Return [x, y] of the center of cell containing provided text 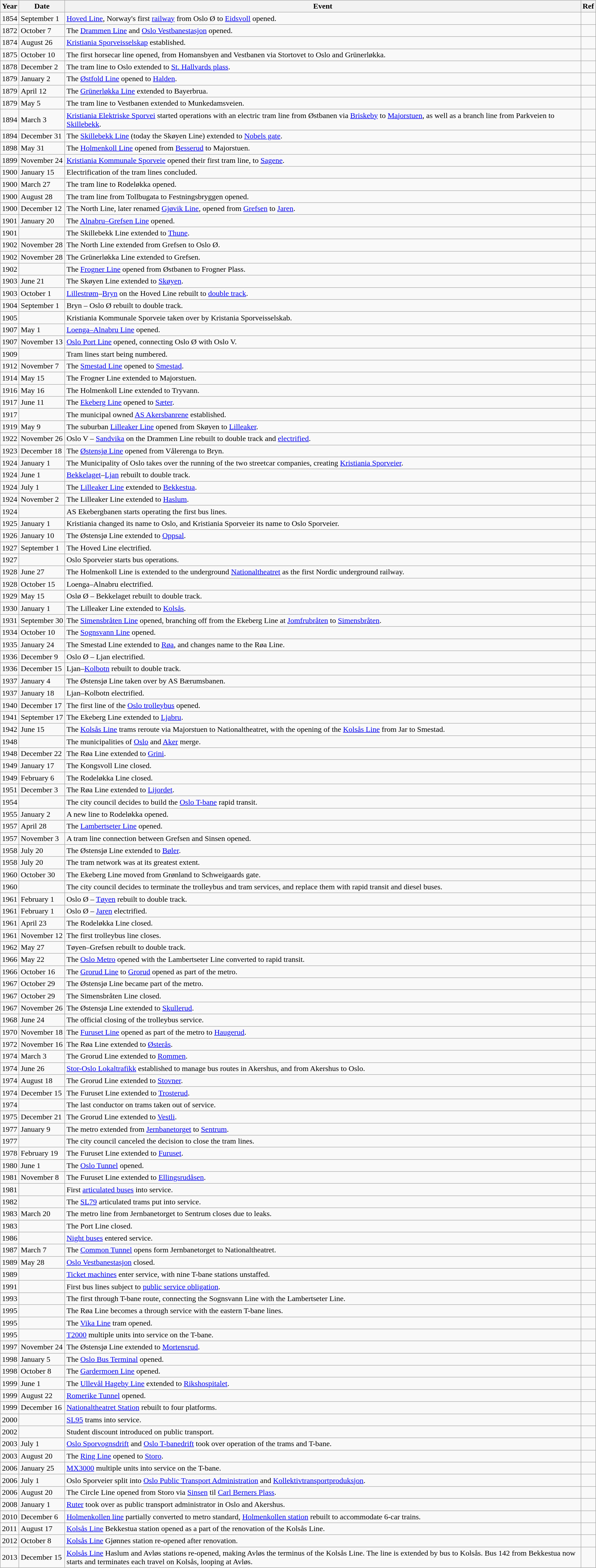
The first trolleybus line closes. [323, 935]
1987 [10, 1250]
The North Line, later renamed Gjøvik Line, opened from Grefsen to Jaren. [323, 209]
June 26 [42, 1068]
The Drammen Line and Oslo Vestbanestasjon opened. [323, 31]
June 21 [42, 281]
November 3 [42, 838]
The Frogner Line extended to Majorstuen. [323, 378]
The Oslo Bus Terminal opened. [323, 1359]
Stor-Oslo Lokaltrafikk established to manage bus routes in Akershus, and from Akershus to Oslo. [323, 1068]
The Østensjø Line extended to Skullerud. [323, 1008]
1940 [10, 705]
The Sognsvann Line opened. [323, 633]
Student discount introduced on public transport. [323, 1432]
The Ring Line opened to Storo. [323, 1456]
October 16 [42, 972]
1929 [10, 596]
Electrification of the tram lines concluded. [323, 172]
1878 [10, 67]
The tram line to Oslo extended to St. Hallvards plass. [323, 67]
Oslo Port Line opened, connecting Oslo Ø with Oslo V. [323, 342]
1905 [10, 318]
2012 [10, 1541]
MX3000 multiple units into service on the T-bane. [323, 1468]
1930 [10, 608]
1935 [10, 645]
1875 [10, 55]
The Furuset Line opened as part of the metro to Haugerud. [323, 1032]
The Furuset Line extended to Furuset. [323, 1153]
May 1 [42, 330]
June 15 [42, 729]
The Smestad Line extended to Røa, and changes name to the Røa Line. [323, 645]
August 18 [42, 1081]
Nationaltheatret Station rebuilt to four platforms. [323, 1408]
January 25 [42, 1468]
The metro line from Jernbanetorget to Sentrum closes due to leaks. [323, 1214]
January 17 [42, 766]
Hoved Line, Norway's first railway from Oslo Ø to Eidsvoll opened. [323, 18]
August 22 [42, 1396]
December 16 [42, 1408]
The Ekeberg Line extended to Ljabru. [323, 717]
Bryn – Oslo Ø rebuilt to double track. [323, 305]
December 22 [42, 754]
Loenga–Alnabru Line opened. [323, 330]
The Lilleaker Line extended to Kolsås. [323, 608]
A tram line connection between Grefsen and Sinsen opened. [323, 838]
The Grünerløkka Line extended to Bayerbrua. [323, 91]
November 12 [42, 935]
1970 [10, 1032]
1898 [10, 148]
1904 [10, 305]
December 17 [42, 705]
May 27 [42, 948]
The North Line extended from Grefsen to Oslo Ø. [323, 245]
2013 [10, 1557]
September 30 [42, 620]
The Port Line closed. [323, 1226]
The Grorud Line extended to Vestli. [323, 1117]
1986 [10, 1238]
The Furuset Line extended to Ellingsrudåsen. [323, 1178]
The tram line to Vestbanen extended to Munkedamsveien. [323, 103]
The Østensjø Line extended to Oppsal. [323, 535]
The first line of the Oslo trolleybus opened. [323, 705]
June 27 [42, 572]
The tram line from Tollbugata to Festningsbryggen opened. [323, 197]
The Østensjø Line extended to Bøler. [323, 850]
December 2 [42, 67]
The Grorud Line to Grorud opened as part of the metro. [323, 972]
November 18 [42, 1032]
The Kongsvoll Line closed. [323, 766]
December 31 [42, 136]
Kolsås Line Bekkestua station opened as a part of the renovation of the Kolsås Line. [323, 1529]
October 30 [42, 875]
The Vika Line tram opened. [323, 1323]
Tram lines start being numbered. [323, 354]
Ruter took over as public transport administrator in Oslo and Akershus. [323, 1504]
May 16 [42, 390]
The Skillebekk Line extended to Thune. [323, 233]
Oslo Sporvognsdrift and Oslo T-banedrift took over operation of the trams and T-bane. [323, 1444]
T2000 multiple units into service on the T-bane. [323, 1335]
1968 [10, 1020]
The city council decides to build the Oslo T-bane rapid transit. [323, 802]
February 19 [42, 1153]
1942 [10, 729]
The Hoved Line electrified. [323, 548]
November 7 [42, 366]
1975 [10, 1117]
Night buses entered service. [323, 1238]
The tram line to Rodeløkka opened. [323, 185]
February 6 [42, 778]
Ljan–Kolbotn rebuilt to double track. [323, 669]
The Alnabru–Grefsen Line opened. [323, 221]
The Oslo Tunnel opened. [323, 1165]
Ticket machines enter service, with nine T-bane stations unstaffed. [323, 1274]
The Røa Line extended to Lijordet. [323, 790]
1941 [10, 717]
The Lilleaker Line extended to Bekkestua. [323, 487]
December 21 [42, 1117]
Date [42, 6]
August 28 [42, 197]
June 24 [42, 1020]
The suburban Lilleaker Line opened from Skøyen to Lilleaker. [323, 427]
1909 [10, 354]
January 18 [42, 693]
1872 [10, 31]
Oslo Sporveier split into Oslo Public Transport Administration and Kollektivtransportproduksjon. [323, 1480]
The Skillebekk Line (today the Skøyen Line) extended to Nobels gate. [323, 136]
April 12 [42, 91]
May 5 [42, 103]
1912 [10, 366]
2002 [10, 1432]
The Municipality of Oslo takes over the running of the two streetcar companies, creating Kristiania Sporveier. [323, 463]
April 23 [42, 923]
January 4 [42, 681]
The Grorud Line extended to Stovner. [323, 1081]
Kristiania Kommunale Sporveie taken over by Kristania Sporveisselskab. [323, 318]
1972 [10, 1044]
1997 [10, 1347]
March 27 [42, 185]
Tøyen–Grefsen rebuilt to double track. [323, 948]
Kristiania changed its name to Oslo, and Kristiania Sporveier its name to Oslo Sporveier. [323, 523]
October 7 [42, 31]
First articulated buses into service. [323, 1190]
October 15 [42, 584]
The Oslo Metro opened with the Lambertseter Line converted to rapid transit. [323, 960]
Romerike Tunnel opened. [323, 1396]
The Smestad Line opened to Smestad. [323, 366]
Kristiania Kommunale Sporveie opened their first tram line, to Sagene. [323, 160]
Kristiania Sporveisselskap established. [323, 43]
Oslo Ø – Tøyen rebuilt to double track. [323, 899]
The Frogner Line opened from Østbanen to Frogner Plass. [323, 269]
The Ullevål Hageby Line extended to Rikshospitalet. [323, 1383]
1931 [10, 620]
Year [10, 6]
1962 [10, 948]
The municipalities of Oslo and Aker merge. [323, 742]
1916 [10, 390]
March 20 [42, 1214]
November 16 [42, 1044]
SL95 trams into service. [323, 1420]
The SL79 articulated trams put into service. [323, 1202]
Loenga–Alnabru electrified. [323, 584]
1926 [10, 535]
The metro extended from Jernbanetorget to Sentrum. [323, 1129]
2011 [10, 1529]
1993 [10, 1298]
August 17 [42, 1529]
1991 [10, 1286]
The Grünerløkka Line extended to Grefsen. [323, 257]
The Østensjø Line became part of the metro. [323, 984]
The Ekeberg Line opened to Sæter. [323, 402]
The Skøyen Line extended to Skøyen. [323, 281]
AS Ekebergbanen starts operating the first bus lines. [323, 511]
Ref [588, 6]
Ljan–Kolbotn electrified. [323, 693]
The Østensjø Line extended to Mortensrud. [323, 1347]
Oslo Vestbanestasjon closed. [323, 1262]
April 28 [42, 826]
The Røa Line extended to Østerås. [323, 1044]
2008 [10, 1504]
A new line to Rodeløkka opened. [323, 814]
1899 [10, 160]
January 20 [42, 221]
1955 [10, 814]
December 12 [42, 209]
The city council decides to terminate the trolleybus and tram services, and replace them with rapid transit and diesel buses. [323, 887]
1925 [10, 523]
January 10 [42, 535]
The Circle Line opened from Storo via Sinsen til Carl Berners Plass. [323, 1492]
Bekkelaget–Ljan rebuilt to double track. [323, 475]
The Røa Line becomes a through service with the eastern T-bane lines. [323, 1311]
1980 [10, 1165]
October 1 [42, 293]
January 24 [42, 645]
The Østensjø Line taken over by AS Bærumsbanen. [323, 681]
The Lilleaker Line extended to Haslum. [323, 499]
May 28 [42, 1262]
1982 [10, 1202]
2010 [10, 1517]
1914 [10, 378]
The official closing of the trolleybus service. [323, 1020]
The city council canceled the decision to close the tram lines. [323, 1141]
November 13 [42, 342]
The Ekeberg Line moved from Grønland to Schweigaards gate. [323, 875]
September 17 [42, 717]
2000 [10, 1420]
The Grorud Line extended to Rommen. [323, 1056]
1951 [10, 790]
First bus lines subject to public service obligation. [323, 1286]
The Kolsås Line trams reroute via Majorstuen to Nationaltheatret, with the opening of the Kolsås Line from Jar to Smestad. [323, 729]
December 3 [42, 790]
The Lambertseter Line opened. [323, 826]
December 18 [42, 451]
March 7 [42, 1250]
The last conductor on trams taken out of service. [323, 1105]
January 9 [42, 1129]
Oslo Ø – Ljan electrified. [323, 657]
1922 [10, 439]
Oslø Ø – Bekkelaget rebuilt to double track. [323, 596]
The Holmenkoll Line extended to Tryvann. [323, 390]
December 9 [42, 657]
May 22 [42, 960]
The Simensbråten Line opened, branching off from the Ekeberg Line at Jomfrubråten to Simensbråten. [323, 620]
Kolsås Line Gjønnes station re-opened after renovation. [323, 1541]
1923 [10, 451]
Oslo Ø – Jaren electrified. [323, 911]
Event [323, 6]
The Røa Line extended to Grini. [323, 754]
May 9 [42, 427]
The first through T-bane route, connecting the Sognsvann Line with the Lambertseter Line. [323, 1298]
1954 [10, 802]
1874 [10, 43]
November 8 [42, 1178]
The first horsecar line opened, from Homansbyen and Vestbanen via Stortovet to Oslo and Grünerløkka. [323, 55]
The tram network was at its greatest extent. [323, 863]
The Common Tunnel opens form Jernbanetorget to Nationaltheatret. [323, 1250]
The Simensbråten Line closed. [323, 996]
The Holmenkoll Line is extended to the underground Nationaltheatret as the first Nordic underground railway. [323, 572]
1978 [10, 1153]
August 26 [42, 43]
Oslo Sporveier starts bus operations. [323, 560]
The Østfold Line opened to Halden. [323, 79]
The municipal owned AS Akersbanrene established. [323, 415]
June 11 [42, 402]
The Gardermoen Line opened. [323, 1371]
January 5 [42, 1359]
The Holmenkoll Line opened from Besserud to Majorstuen. [323, 148]
1854 [10, 18]
The Østensjø Line opened from Vålerenga to Bryn. [323, 451]
November 2 [42, 499]
December 6 [42, 1517]
1934 [10, 633]
Holmenkollen line partially converted to metro standard, Holmenkollen station rebuilt to accommodate 6-car trains. [323, 1517]
Oslo V – Sandvika on the Drammen Line rebuilt to double track and electrified. [323, 439]
May 31 [42, 148]
The Furuset Line extended to Trosterud. [323, 1093]
1919 [10, 427]
Lillestrøm–Bryn on the Hoved Line rebuilt to double track. [323, 293]
January 15 [42, 172]
